Find where the given text appears and provide that cell's center as [x, y] coordinate. 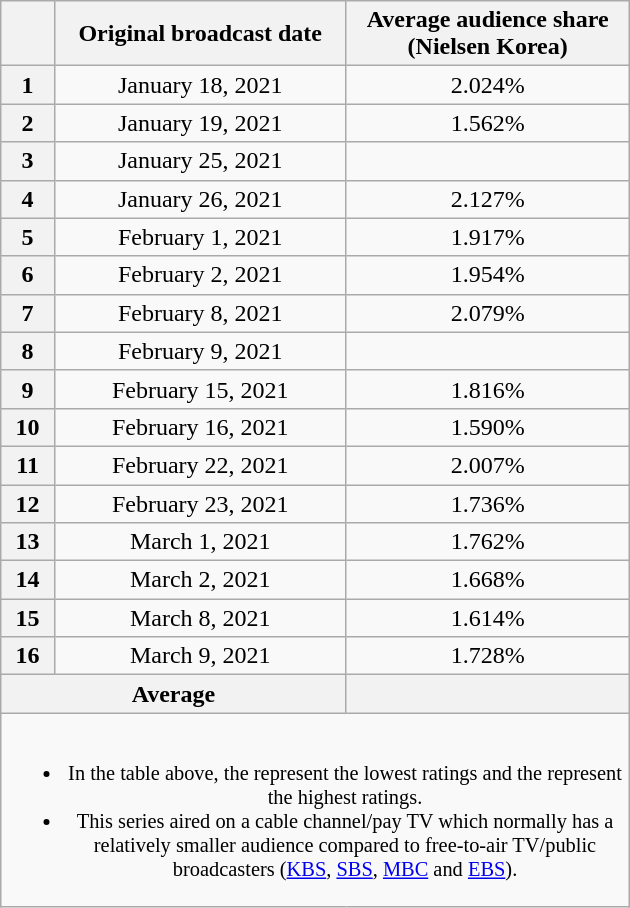
Original broadcast date [200, 34]
14 [28, 580]
March 8, 2021 [200, 618]
February 15, 2021 [200, 389]
1.917% [488, 237]
1 [28, 85]
January 19, 2021 [200, 123]
March 2, 2021 [200, 580]
1.590% [488, 427]
8 [28, 351]
2.024% [488, 85]
3 [28, 161]
12 [28, 503]
1.728% [488, 656]
13 [28, 542]
1.736% [488, 503]
February 22, 2021 [200, 465]
1.668% [488, 580]
January 26, 2021 [200, 199]
February 9, 2021 [200, 351]
March 1, 2021 [200, 542]
Average [174, 694]
1.816% [488, 389]
16 [28, 656]
6 [28, 275]
February 16, 2021 [200, 427]
1.954% [488, 275]
Average audience share(Nielsen Korea) [488, 34]
15 [28, 618]
2.127% [488, 199]
5 [28, 237]
February 2, 2021 [200, 275]
February 23, 2021 [200, 503]
1.562% [488, 123]
7 [28, 313]
2.007% [488, 465]
10 [28, 427]
4 [28, 199]
11 [28, 465]
January 25, 2021 [200, 161]
9 [28, 389]
2 [28, 123]
2.079% [488, 313]
January 18, 2021 [200, 85]
1.762% [488, 542]
March 9, 2021 [200, 656]
1.614% [488, 618]
February 1, 2021 [200, 237]
February 8, 2021 [200, 313]
